Output the (x, y) coordinate of the center of the cell containing the given text.  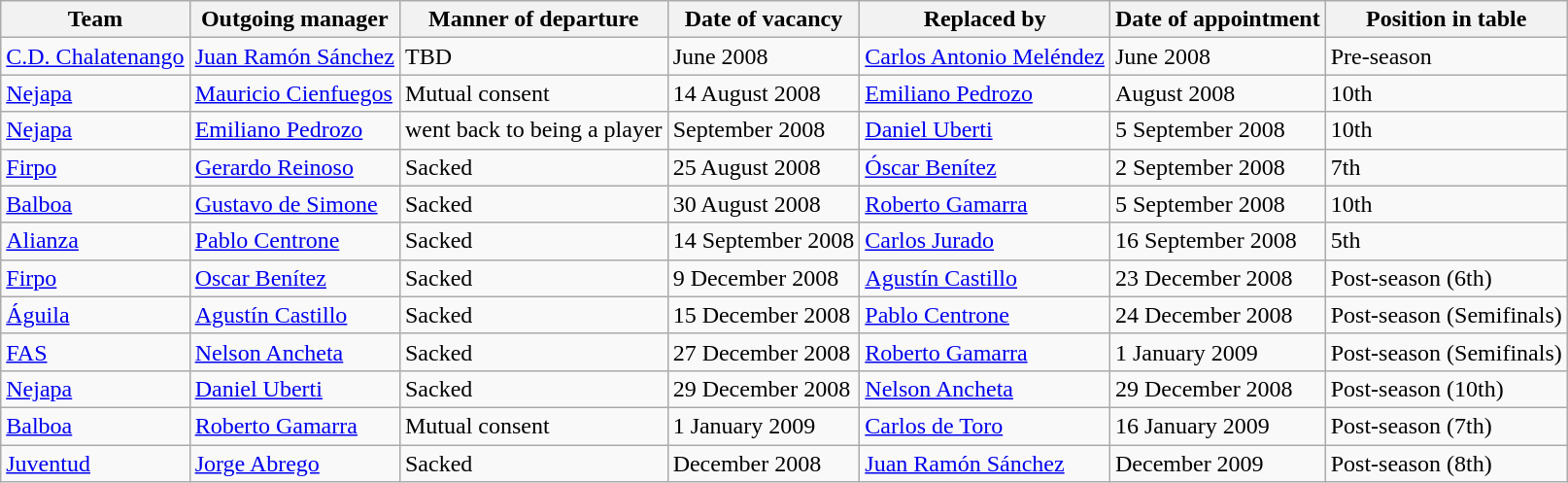
Date of vacancy (764, 19)
24 December 2008 (1217, 315)
Replaced by (985, 19)
Óscar Benítez (985, 167)
15 December 2008 (764, 315)
16 January 2009 (1217, 426)
14 August 2008 (764, 93)
2 September 2008 (1217, 167)
TBD (533, 56)
Carlos Antonio Meléndez (985, 56)
30 August 2008 (764, 204)
Jorge Abrego (294, 464)
Oscar Benítez (294, 278)
Gerardo Reinoso (294, 167)
December 2008 (764, 464)
Post-season (8th) (1446, 464)
16 September 2008 (1217, 241)
Águila (95, 315)
August 2008 (1217, 93)
Carlos de Toro (985, 426)
September 2008 (764, 130)
Alianza (95, 241)
Date of appointment (1217, 19)
Post-season (7th) (1446, 426)
Mauricio Cienfuegos (294, 93)
went back to being a player (533, 130)
Team (95, 19)
9 December 2008 (764, 278)
Juventud (95, 464)
5th (1446, 241)
25 August 2008 (764, 167)
Manner of departure (533, 19)
December 2009 (1217, 464)
27 December 2008 (764, 352)
Post-season (6th) (1446, 278)
Carlos Jurado (985, 241)
Pre-season (1446, 56)
7th (1446, 167)
23 December 2008 (1217, 278)
14 September 2008 (764, 241)
FAS (95, 352)
Post-season (10th) (1446, 389)
Position in table (1446, 19)
Gustavo de Simone (294, 204)
Outgoing manager (294, 19)
C.D. Chalatenango (95, 56)
